Output the [x, y] coordinate of the center of the cell containing the given text.  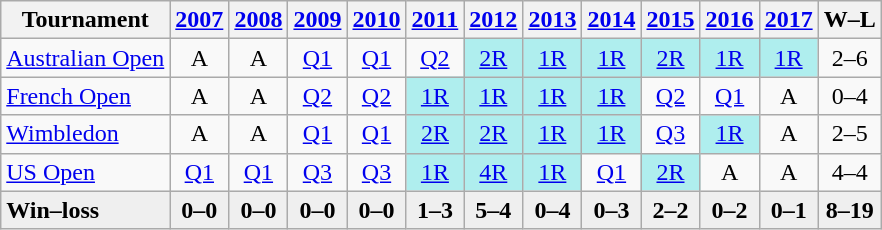
4R [494, 172]
French Open [86, 96]
2008 [258, 20]
Wimbledon [86, 134]
Australian Open [86, 58]
1–3 [435, 210]
2010 [376, 20]
8–19 [850, 210]
2–2 [670, 210]
Win–loss [86, 210]
2–5 [850, 134]
US Open [86, 172]
2014 [612, 20]
0–2 [730, 210]
2015 [670, 20]
2013 [552, 20]
0–3 [612, 210]
0–1 [788, 210]
2009 [318, 20]
Tournament [86, 20]
2012 [494, 20]
2–6 [850, 58]
2017 [788, 20]
4–4 [850, 172]
2011 [435, 20]
5–4 [494, 210]
W–L [850, 20]
2007 [200, 20]
2016 [730, 20]
